Identify which cell holds the provided text, then report its (X, Y) central coordinate. 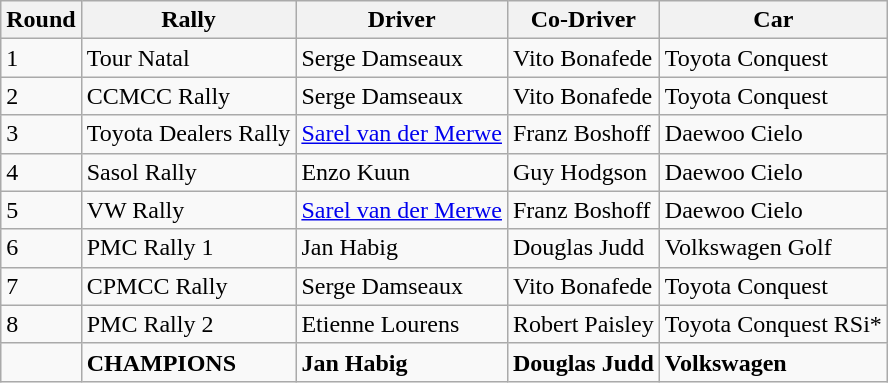
PMC Rally 1 (188, 248)
Etienne Lourens (402, 324)
Tour Natal (188, 58)
Robert Paisley (583, 324)
Car (773, 20)
Volkswagen Golf (773, 248)
Round (41, 20)
Driver (402, 20)
6 (41, 248)
7 (41, 286)
8 (41, 324)
CCMCC Rally (188, 96)
CPMCC Rally (188, 286)
CHAMPIONS (188, 362)
VW Rally (188, 210)
2 (41, 96)
5 (41, 210)
Volkswagen (773, 362)
PMC Rally 2 (188, 324)
Co-Driver (583, 20)
Toyota Dealers Rally (188, 134)
Guy Hodgson (583, 172)
1 (41, 58)
Sasol Rally (188, 172)
4 (41, 172)
Enzo Kuun (402, 172)
Rally (188, 20)
Toyota Conquest RSi* (773, 324)
3 (41, 134)
